Locate the cell with the specified text and output its [X, Y] center coordinate. 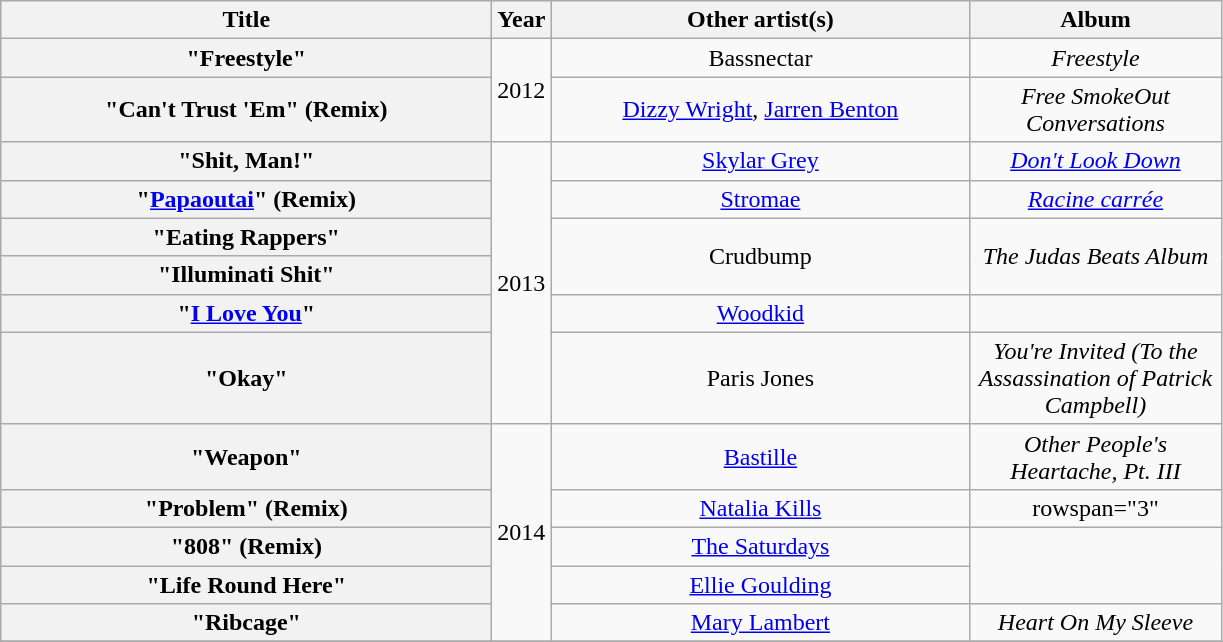
Title [246, 20]
"Freestyle" [246, 58]
"Weapon" [246, 456]
"808" (Remix) [246, 546]
Racine carrée [1096, 199]
"Ribcage" [246, 623]
Stromae [760, 199]
Dizzy Wright, Jarren Benton [760, 110]
Mary Lambert [760, 623]
Woodkid [760, 313]
Skylar Grey [760, 161]
"Problem" (Remix) [246, 508]
Heart On My Sleeve [1096, 623]
"Eating Rappers" [246, 237]
Other artist(s) [760, 20]
The Judas Beats Album [1096, 256]
Crudbump [760, 256]
"Shit, Man!" [246, 161]
Paris Jones [760, 378]
2014 [522, 532]
"Okay" [246, 378]
Bassnectar [760, 58]
2012 [522, 90]
Other People's Heartache, Pt. III [1096, 456]
Don't Look Down [1096, 161]
Freestyle [1096, 58]
"Papaoutai" (Remix) [246, 199]
rowspan="3" [1096, 508]
"Life Round Here" [246, 585]
You're Invited (To the Assassination of Patrick Campbell) [1096, 378]
Year [522, 20]
Bastille [760, 456]
"Can't Trust 'Em" (Remix) [246, 110]
2013 [522, 283]
Ellie Goulding [760, 585]
Natalia Kills [760, 508]
The Saturdays [760, 546]
Free SmokeOut Conversations [1096, 110]
Album [1096, 20]
"Illuminati Shit" [246, 275]
"I Love You" [246, 313]
